Pinpoint the cell where the given text exists, returning its (X, Y) midpoint coordinate. 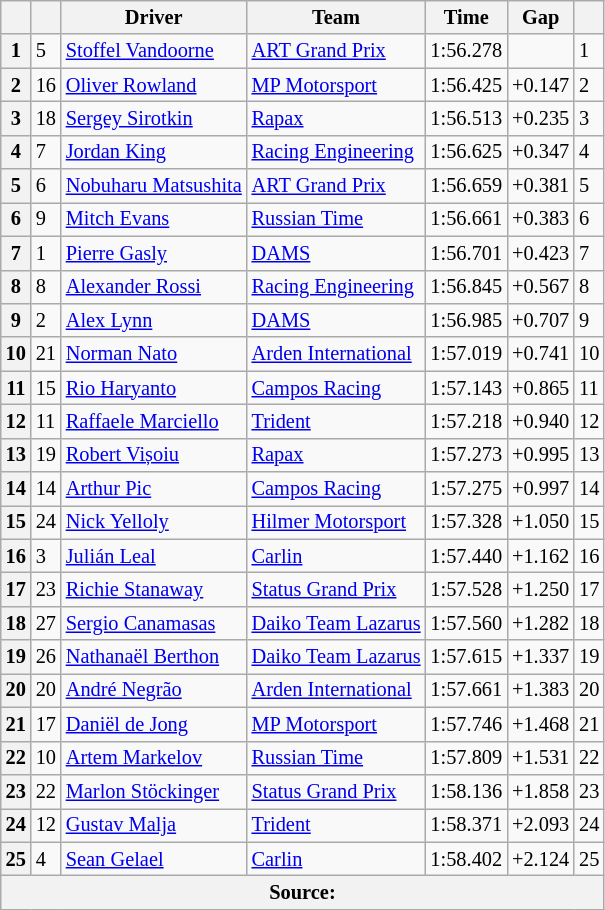
Sergio Canamasas (154, 623)
Richie Stanaway (154, 589)
Time (466, 17)
+1.282 (540, 623)
+0.741 (540, 354)
+1.250 (540, 589)
Daniël de Jong (154, 724)
1:57.019 (466, 354)
André Negrão (154, 690)
Driver (154, 17)
Rio Haryanto (154, 388)
1:57.143 (466, 388)
+0.995 (540, 455)
1:56.513 (466, 118)
Marlon Stöckinger (154, 791)
+2.124 (540, 859)
+0.865 (540, 388)
1:57.615 (466, 657)
1:56.278 (466, 51)
+0.347 (540, 152)
1:57.746 (466, 724)
1:57.218 (466, 421)
Arthur Pic (154, 489)
Jordan King (154, 152)
+1.337 (540, 657)
Oliver Rowland (154, 85)
1:56.625 (466, 152)
1:56.661 (466, 219)
1:57.528 (466, 589)
Gustav Malja (154, 825)
+0.147 (540, 85)
1:57.440 (466, 556)
1:57.809 (466, 758)
Norman Nato (154, 354)
+0.567 (540, 287)
Mitch Evans (154, 219)
Alex Lynn (154, 320)
1:58.371 (466, 825)
Nathanaël Berthon (154, 657)
Source: (302, 892)
1:57.560 (466, 623)
Raffaele Marciello (154, 421)
+0.423 (540, 253)
1:56.659 (466, 186)
Robert Vișoiu (154, 455)
+1.050 (540, 522)
27 (46, 623)
1:57.273 (466, 455)
1:57.661 (466, 690)
Alexander Rossi (154, 287)
1:56.985 (466, 320)
Pierre Gasly (154, 253)
+1.162 (540, 556)
1:57.275 (466, 489)
+1.858 (540, 791)
+0.997 (540, 489)
1:58.136 (466, 791)
Sean Gelael (154, 859)
+0.381 (540, 186)
Julián Leal (154, 556)
Hilmer Motorsport (336, 522)
1:57.328 (466, 522)
1:58.402 (466, 859)
Nobuharu Matsushita (154, 186)
26 (46, 657)
+1.383 (540, 690)
+0.707 (540, 320)
Team (336, 17)
+1.531 (540, 758)
Stoffel Vandoorne (154, 51)
+2.093 (540, 825)
+0.235 (540, 118)
1:56.701 (466, 253)
1:56.845 (466, 287)
+0.383 (540, 219)
Nick Yelloly (154, 522)
Artem Markelov (154, 758)
1:56.425 (466, 85)
Sergey Sirotkin (154, 118)
+0.940 (540, 421)
Gap (540, 17)
+1.468 (540, 724)
